Return the [X, Y] coordinate for the center point of the cell that contains the specified text.  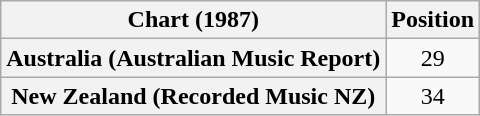
34 [433, 96]
29 [433, 58]
New Zealand (Recorded Music NZ) [194, 96]
Chart (1987) [194, 20]
Position [433, 20]
Australia (Australian Music Report) [194, 58]
